Scan for the cell matching the given text and deliver its [x, y] coordinate at center. 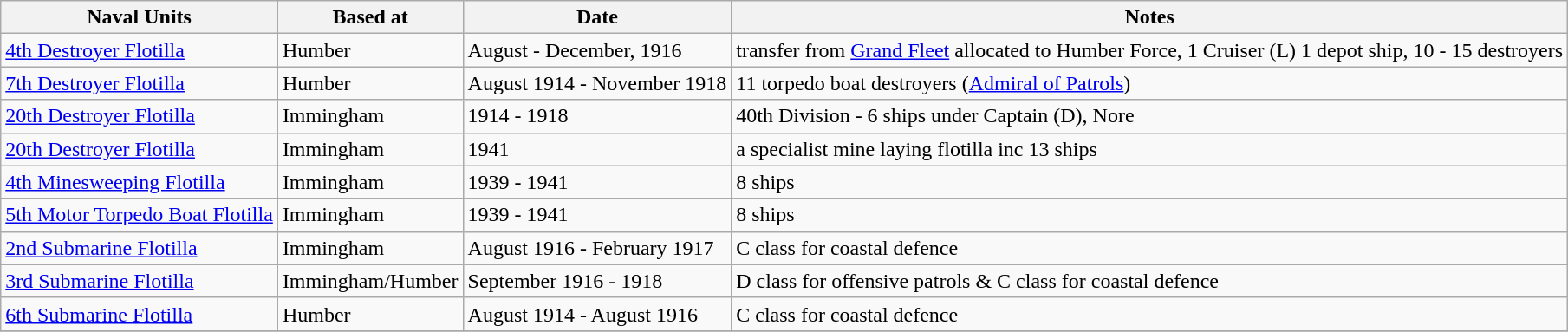
transfer from Grand Fleet allocated to Humber Force, 1 Cruiser (L) 1 depot ship, 10 - 15 destroyers [1149, 50]
Notes [1149, 17]
3rd Submarine Flotilla [140, 281]
September 1916 - 1918 [597, 281]
1941 [597, 149]
Naval Units [140, 17]
4th Minesweeping Flotilla [140, 182]
11 torpedo boat destroyers (Admiral of Patrols) [1149, 83]
40th Division - 6 ships under Captain (D), Nore [1149, 116]
August 1914 - November 1918 [597, 83]
D class for offensive patrols & C class for coastal defence [1149, 281]
7th Destroyer Flotilla [140, 83]
1914 - 1918 [597, 116]
Date [597, 17]
August 1916 - February 1917 [597, 248]
2nd Submarine Flotilla [140, 248]
a specialist mine laying flotilla inc 13 ships [1149, 149]
5th Motor Torpedo Boat Flotilla [140, 215]
6th Submarine Flotilla [140, 314]
August - December, 1916 [597, 50]
4th Destroyer Flotilla [140, 50]
Based at [370, 17]
Immingham/Humber [370, 281]
August 1914 - August 1916 [597, 314]
